Scan for the cell matching the given text and deliver its (x, y) coordinate at center. 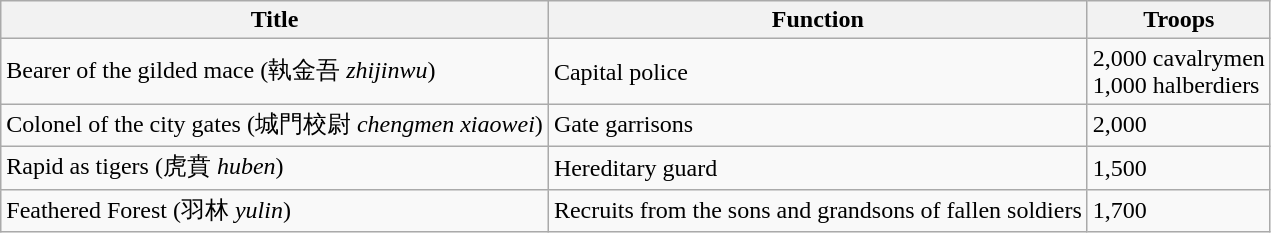
2,000 cavalrymen1,000 halberdiers (1178, 72)
Feathered Forest (羽林 yulin) (275, 210)
Function (818, 20)
1,700 (1178, 210)
Colonel of the city gates (城門校尉 chengmen xiaowei) (275, 126)
Rapid as tigers (虎賁 huben) (275, 168)
Title (275, 20)
Gate garrisons (818, 126)
Troops (1178, 20)
Hereditary guard (818, 168)
1,500 (1178, 168)
2,000 (1178, 126)
Capital police (818, 72)
Bearer of the gilded mace (執金吾 zhijinwu) (275, 72)
Recruits from the sons and grandsons of fallen soldiers (818, 210)
